Pinpoint the cell where the given text exists, returning its [x, y] midpoint coordinate. 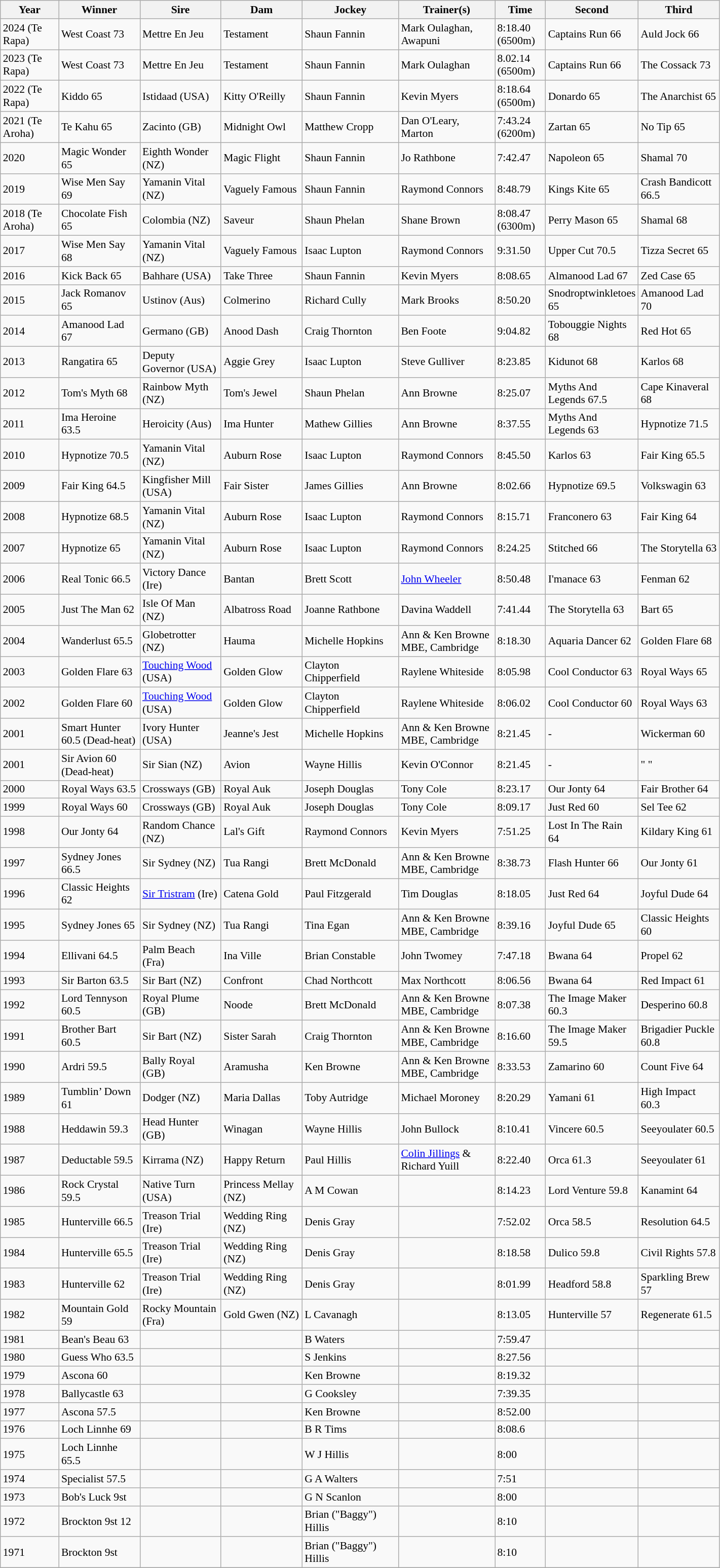
1975 [29, 1454]
Princess Mellay (NZ) [261, 1191]
1999 [29, 808]
Sister Sarah [261, 1036]
Colmerino [261, 300]
8:08.65 [520, 276]
Dam [261, 10]
7:43.24 (6200m) [520, 127]
Palm Beach (Fra) [180, 956]
Dodger (NZ) [180, 1098]
Head Hunter (GB) [180, 1128]
I'manace 63 [592, 579]
Heroicity (Aus) [180, 424]
Matthew Cropp [350, 127]
Golden Flare 63 [99, 672]
Hypnotize 71.5 [678, 424]
Jack Romanov 65 [99, 300]
2019 [29, 189]
Heddawin 59.3 [99, 1128]
2017 [29, 251]
Sydney Jones 65 [99, 925]
Paul Fitzgerald [350, 894]
8:23.17 [520, 789]
Rocky Mountain (Fra) [180, 1315]
8:01.99 [520, 1284]
Fair King 64 [678, 517]
Royal Ways 63.5 [99, 789]
2011 [29, 424]
Guess Who 63.5 [99, 1358]
Sir Tristram (Ire) [180, 894]
Kidunot 68 [592, 362]
Napoleon 65 [592, 158]
1983 [29, 1284]
2018 (Te Aroha) [29, 220]
Golden Flare 60 [99, 703]
Tobouggie Nights 68 [592, 332]
Jeanne's Jest [261, 734]
1993 [29, 980]
Istidaad (USA) [180, 96]
L Cavanagh [350, 1315]
8.02.14 (6500m) [520, 65]
Tina Egan [350, 925]
The Image Maker 60.3 [592, 1005]
Rangatira 65 [99, 362]
8:23.85 [520, 362]
Amanood Lad 67 [99, 332]
2005 [29, 610]
9:31.50 [520, 251]
Real Tonic 66.5 [99, 579]
S Jenkins [350, 1358]
Yamani 61 [592, 1098]
Winagan [261, 1128]
John Bullock [446, 1128]
2006 [29, 579]
Lost In The Rain 64 [592, 832]
8:50.20 [520, 300]
Bantan [261, 579]
8:33.53 [520, 1067]
7:47.18 [520, 956]
2013 [29, 362]
Deductable 59.5 [99, 1160]
Mark Brooks [446, 300]
8:18.40 (6500m) [520, 34]
8:07.38 [520, 1005]
Rainbow Myth (NZ) [180, 393]
G Cooksley [350, 1394]
Joanne Rathbone [350, 610]
1984 [29, 1253]
Brigadier Puckle 60.8 [678, 1036]
Lord Venture 59.8 [592, 1191]
1994 [29, 956]
The Cossack 73 [678, 65]
Golden Flare 68 [678, 641]
Anood Dash [261, 332]
Amanood Lad 70 [678, 300]
No Tip 65 [678, 127]
Zed Case 65 [678, 276]
Smart Hunter 60.5 (Dead-heat) [99, 734]
Royal Ways 65 [678, 672]
Bahhare (USA) [180, 276]
Tizza Secret 65 [678, 251]
Aggie Grey [261, 362]
Hypnotize 65 [99, 548]
Regenerate 61.5 [678, 1315]
Take Three [261, 276]
2009 [29, 486]
Victory Dance (Ire) [180, 579]
Kirrama (NZ) [180, 1160]
1985 [29, 1222]
" " [678, 764]
Hauma [261, 641]
Loch Linnhe 69 [99, 1430]
1976 [29, 1430]
Tom's Myth 68 [99, 393]
Shamal 68 [678, 220]
Magic Wonder 65 [99, 158]
1981 [29, 1339]
Aramusha [261, 1067]
Saveur [261, 220]
W J Hillis [350, 1454]
Fair King 64.5 [99, 486]
Just The Man 62 [99, 610]
8:25.07 [520, 393]
7:42.47 [520, 158]
8:39.16 [520, 925]
Ben Foote [446, 332]
8:13.05 [520, 1315]
Ima Heroine 63.5 [99, 424]
Kingfisher Mill (USA) [180, 486]
Bob's Luck 9st [99, 1497]
Ivory Hunter (USA) [180, 734]
Deputy Governor (USA) [180, 362]
8:18.30 [520, 641]
2024 (Te Rapa) [29, 34]
Globetrotter (NZ) [180, 641]
8:09.17 [520, 808]
8:05.98 [520, 672]
Just Red 60 [592, 808]
1974 [29, 1479]
Te Kahu 65 [99, 127]
Sir Avion 60 (Dead-heat) [99, 764]
Confront [261, 980]
2020 [29, 158]
Mathew Gillies [350, 424]
7:59.47 [520, 1339]
Myths And Legends 67.5 [592, 393]
Ascona 57.5 [99, 1412]
Franconero 63 [592, 517]
Seeyoulater 61 [678, 1160]
2021 (Te Aroha) [29, 127]
John Twomey [446, 956]
Brian Constable [350, 956]
9:04.82 [520, 332]
Davina Waddell [446, 610]
Bally Royal (GB) [180, 1067]
Ellivani 64.5 [99, 956]
Albatross Road [261, 610]
1977 [29, 1412]
2010 [29, 455]
Donardo 65 [592, 96]
8:22.40 [520, 1160]
Jockey [350, 10]
Wise Men Say 69 [99, 189]
Red Hot 65 [678, 332]
8:38.73 [520, 863]
Midnight Owl [261, 127]
Fair Sister [261, 486]
Almanood Lad 67 [592, 276]
Shamal 70 [678, 158]
Winner [99, 10]
1988 [29, 1128]
Cool Conductor 60 [592, 703]
Kings Kite 65 [592, 189]
Karlos 68 [678, 362]
Toby Autridge [350, 1098]
Ina Ville [261, 956]
The Anarchist 65 [678, 96]
Auld Jock 66 [678, 34]
2016 [29, 276]
Sydney Jones 66.5 [99, 863]
Volkswagin 63 [678, 486]
Richard Cully [350, 300]
Wickerman 60 [678, 734]
8:19.32 [520, 1376]
Eighth Wonder (NZ) [180, 158]
Zamarino 60 [592, 1067]
8:20.29 [520, 1098]
1997 [29, 863]
8:37.55 [520, 424]
James Gillies [350, 486]
Joyful Dude 64 [678, 894]
Mountain Gold 59 [99, 1315]
2014 [29, 332]
Upper Cut 70.5 [592, 251]
Hypnotize 70.5 [99, 455]
2002 [29, 703]
Fenman 62 [678, 579]
Maria Dallas [261, 1098]
8:06.02 [520, 703]
1998 [29, 832]
2003 [29, 672]
Crash Bandicott 66.5 [678, 189]
Orca 58.5 [592, 1222]
Hypnotize 69.5 [592, 486]
8:45.50 [520, 455]
Bean's Beau 63 [99, 1339]
Kanamint 64 [678, 1191]
Stitched 66 [592, 548]
Hunterville 66.5 [99, 1222]
Shane Brown [446, 220]
1971 [29, 1552]
1982 [29, 1315]
G A Walters [350, 1479]
The Image Maker 59.5 [592, 1036]
Kiddo 65 [99, 96]
Year [29, 10]
Tim Douglas [446, 894]
Kick Back 65 [99, 276]
1992 [29, 1005]
8:18.58 [520, 1253]
G N Scanlon [350, 1497]
Flash Hunter 66 [592, 863]
Happy Return [261, 1160]
Perry Mason 65 [592, 220]
Ballycastle 63 [99, 1394]
Jo Rathbone [446, 158]
Dan O'Leary, Marton [446, 127]
Sel Tee 62 [678, 808]
8:14.23 [520, 1191]
Tom's Jewel [261, 393]
Wanderlust 65.5 [99, 641]
John Wheeler [446, 579]
Royal Ways 63 [678, 703]
8:18.64 (6500m) [520, 96]
Sir Barton 63.5 [99, 980]
Brett Scott [350, 579]
Classic Heights 60 [678, 925]
7:52.02 [520, 1222]
Cool Conductor 63 [592, 672]
Sir Sian (NZ) [180, 764]
Sire [180, 10]
1972 [29, 1521]
2007 [29, 548]
Isle Of Man (NZ) [180, 610]
B Waters [350, 1339]
8:24.25 [520, 548]
Native Turn (USA) [180, 1191]
Max Northcott [446, 980]
Rock Crystal 59.5 [99, 1191]
Colombia (NZ) [180, 220]
Steve Gulliver [446, 362]
Ascona 60 [99, 1376]
1991 [29, 1036]
Hunterville 65.5 [99, 1253]
1979 [29, 1376]
Catena Gold [261, 894]
Zartan 65 [592, 127]
Propel 62 [678, 956]
Specialist 57.5 [99, 1479]
Kitty O'Reilly [261, 96]
8:27.56 [520, 1358]
Chad Northcott [350, 980]
Royal Ways 60 [99, 808]
1989 [29, 1098]
Karlos 63 [592, 455]
8:48.79 [520, 189]
Zacinto (GB) [180, 127]
Civil Rights 57.8 [678, 1253]
High Impact 60.3 [678, 1098]
Time [520, 10]
1980 [29, 1358]
Aquaria Dancer 62 [592, 641]
Our Jonty 61 [678, 863]
Michael Moroney [446, 1098]
8:18.05 [520, 894]
8:06.56 [520, 980]
B R Tims [350, 1430]
Dulico 59.8 [592, 1253]
Brockton 9st 12 [99, 1521]
Mark Oulaghan [446, 65]
8:08.47 (6300m) [520, 220]
Vincere 60.5 [592, 1128]
Kevin O'Connor [446, 764]
1987 [29, 1160]
2012 [29, 393]
8:16.60 [520, 1036]
Classic Heights 62 [99, 894]
7:51.25 [520, 832]
2015 [29, 300]
8:02.66 [520, 486]
1986 [29, 1191]
Avion [261, 764]
Brother Bart 60.5 [99, 1036]
Mark Oulaghan, Awapuni [446, 34]
Paul Hillis [350, 1160]
Fair Brother 64 [678, 789]
8:50.48 [520, 579]
Gold Gwen (NZ) [261, 1315]
1973 [29, 1497]
2023 (Te Rapa) [29, 65]
Just Red 64 [592, 894]
Joyful Dude 65 [592, 925]
Ardri 59.5 [99, 1067]
8:52.00 [520, 1412]
Ima Hunter [261, 424]
Kildary King 61 [678, 832]
7:51 [520, 1479]
Magic Flight [261, 158]
Chocolate Fish 65 [99, 220]
Loch Linnhe 65.5 [99, 1454]
Headford 58.8 [592, 1284]
Royal Plume (GB) [180, 1005]
8:08.6 [520, 1430]
1978 [29, 1394]
Resolution 64.5 [678, 1222]
2022 (Te Rapa) [29, 96]
Bart 65 [678, 610]
Sparkling Brew 57 [678, 1284]
Hunterville 62 [99, 1284]
2008 [29, 517]
Brockton 9st [99, 1552]
7:39.35 [520, 1394]
Desperino 60.8 [678, 1005]
Third [678, 10]
1995 [29, 925]
1996 [29, 894]
Wise Men Say 68 [99, 251]
Red Impact 61 [678, 980]
8:15.71 [520, 517]
Lord Tennyson 60.5 [99, 1005]
Trainer(s) [446, 10]
Colin Jillings & Richard Yuill [446, 1160]
Tumblin’ Down 61 [99, 1098]
8:10.41 [520, 1128]
2004 [29, 641]
Seeyoulater 60.5 [678, 1128]
2000 [29, 789]
Hypnotize 68.5 [99, 517]
Hunterville 57 [592, 1315]
7:41.44 [520, 610]
Ustinov (Aus) [180, 300]
Second [592, 10]
Myths And Legends 63 [592, 424]
Snodroptwinkletoes 65 [592, 300]
Orca 61.3 [592, 1160]
Germano (GB) [180, 332]
Cape Kinaveral 68 [678, 393]
1990 [29, 1067]
A M Cowan [350, 1191]
Noode [261, 1005]
Fair King 65.5 [678, 455]
Random Chance (NZ) [180, 832]
Count Five 64 [678, 1067]
Lal's Gift [261, 832]
